For the text-containing cell, return its midpoint in [X, Y] coordinate format. 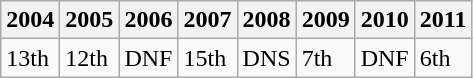
2004 [30, 20]
15th [208, 58]
2010 [384, 20]
2009 [326, 20]
2005 [90, 20]
12th [90, 58]
2007 [208, 20]
13th [30, 58]
2006 [148, 20]
DNS [266, 58]
6th [443, 58]
2008 [266, 20]
2011 [443, 20]
7th [326, 58]
